Search for the cell housing the specified text and yield its [X, Y] center coordinate. 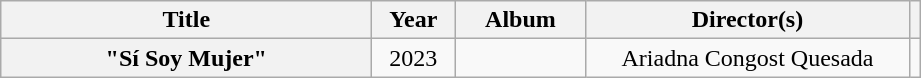
Album [520, 20]
Year [414, 20]
"Sí Soy Mujer" [186, 58]
Title [186, 20]
2023 [414, 58]
Director(s) [748, 20]
Ariadna Congost Quesada [748, 58]
